For the text-containing cell, return its midpoint in [X, Y] coordinate format. 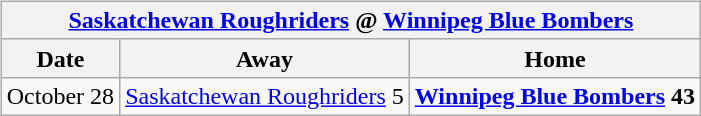
Winnipeg Blue Bombers 43 [554, 96]
Saskatchewan Roughriders 5 [265, 96]
Home [554, 58]
October 28 [60, 96]
Saskatchewan Roughriders @ Winnipeg Blue Bombers [350, 20]
Away [265, 58]
Date [60, 58]
